From the cell containing the given text, extract its center point as [x, y] coordinate. 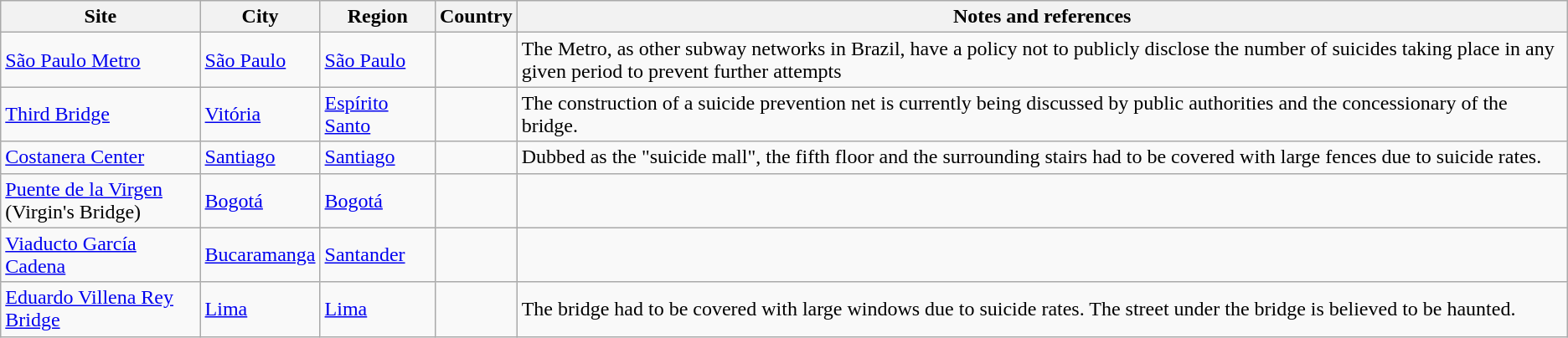
Third Bridge [101, 114]
Santander [377, 254]
Espírito Santo [377, 114]
São Paulo Metro [101, 60]
Bucaramanga [260, 254]
Dubbed as the "suicide mall", the fifth floor and the surrounding stairs had to be covered with large fences due to suicide rates. [1042, 157]
City [260, 17]
Eduardo Villena Rey Bridge [101, 310]
The construction of a suicide prevention net is currently being discussed by public authorities and the concessionary of the bridge. [1042, 114]
Puente de la Virgen(Virgin's Bridge) [101, 201]
Notes and references [1042, 17]
Site [101, 17]
Country [476, 17]
Viaducto García Cadena [101, 254]
The bridge had to be covered with large windows due to suicide rates. The street under the bridge is believed to be haunted. [1042, 310]
Vitória [260, 114]
Costanera Center [101, 157]
Region [377, 17]
